Output the (X, Y) coordinate of the center of the cell containing the given text.  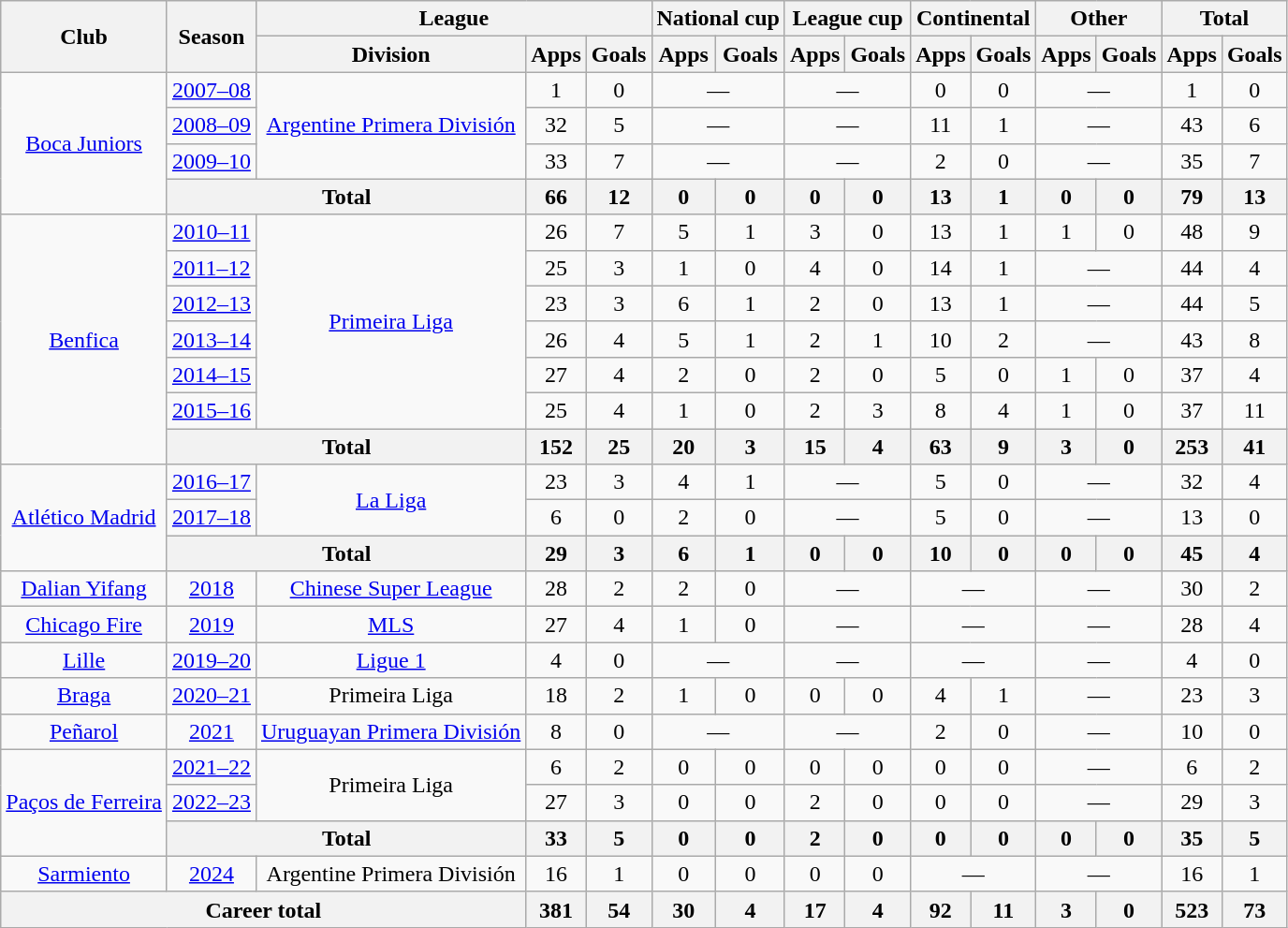
152 (556, 447)
73 (1254, 909)
12 (619, 197)
2020–21 (212, 696)
League (453, 19)
54 (619, 909)
Dalian Yifang (84, 589)
Club (84, 37)
41 (1254, 447)
48 (1192, 232)
20 (683, 447)
La Liga (390, 500)
Braga (84, 696)
2024 (212, 874)
Peñarol (84, 731)
MLS (390, 625)
92 (941, 909)
14 (941, 268)
2010–11 (212, 232)
79 (1192, 197)
45 (1192, 553)
Benfica (84, 339)
253 (1192, 447)
2009–10 (212, 161)
2019 (212, 625)
66 (556, 197)
Sarmiento (84, 874)
381 (556, 909)
2012–13 (212, 303)
2021 (212, 731)
2019–20 (212, 660)
National cup (718, 19)
2022–23 (212, 803)
2011–12 (212, 268)
2016–17 (212, 482)
Chicago Fire (84, 625)
Season (212, 37)
League cup (847, 19)
2017–18 (212, 518)
523 (1192, 909)
2018 (212, 589)
Career total (264, 909)
2013–14 (212, 339)
63 (941, 447)
Atlético Madrid (84, 518)
2008–09 (212, 125)
Paços de Ferreira (84, 803)
15 (814, 447)
Uruguayan Primera División (390, 731)
18 (556, 696)
Lille (84, 660)
2015–16 (212, 410)
Division (390, 54)
2021–22 (212, 767)
Chinese Super League (390, 589)
Ligue 1 (390, 660)
2014–15 (212, 375)
17 (814, 909)
Continental (973, 19)
Boca Juniors (84, 143)
2007–08 (212, 90)
Other (1099, 19)
